For the text-containing cell, return its midpoint in (x, y) coordinate format. 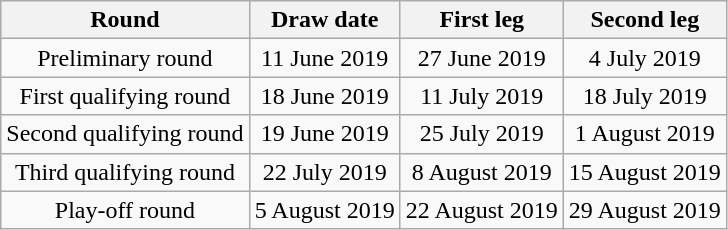
First qualifying round (125, 96)
18 June 2019 (324, 96)
Round (125, 20)
Second qualifying round (125, 134)
29 August 2019 (644, 210)
Second leg (644, 20)
8 August 2019 (482, 172)
Preliminary round (125, 58)
22 August 2019 (482, 210)
19 June 2019 (324, 134)
First leg (482, 20)
25 July 2019 (482, 134)
Draw date (324, 20)
Play-off round (125, 210)
15 August 2019 (644, 172)
22 July 2019 (324, 172)
5 August 2019 (324, 210)
1 August 2019 (644, 134)
11 July 2019 (482, 96)
Third qualifying round (125, 172)
4 July 2019 (644, 58)
11 June 2019 (324, 58)
18 July 2019 (644, 96)
27 June 2019 (482, 58)
